Extract the [x, y] coordinate from the center of the cell holding the provided text.  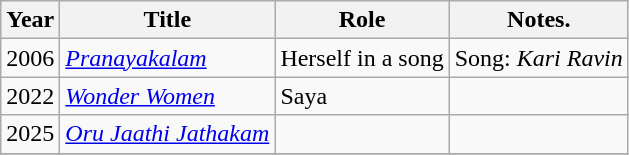
2006 [30, 58]
Song: Kari Ravin [538, 58]
Wonder Women [168, 96]
Herself in a song [362, 58]
2025 [30, 134]
Role [362, 20]
Year [30, 20]
2022 [30, 96]
Notes. [538, 20]
Oru Jaathi Jathakam [168, 134]
Pranayakalam [168, 58]
Saya [362, 96]
Title [168, 20]
